For the text-containing cell, return its midpoint in [x, y] coordinate format. 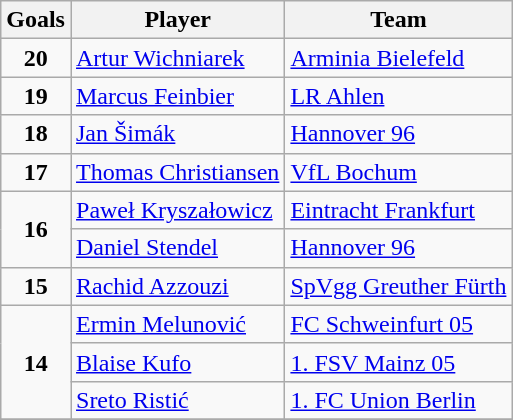
Team [398, 20]
Sreto Ristić [177, 400]
Blaise Kufo [177, 362]
LR Ahlen [398, 96]
Artur Wichniarek [177, 58]
19 [36, 96]
1. FSV Mainz 05 [398, 362]
SpVgg Greuther Fürth [398, 286]
15 [36, 286]
Paweł Kryszałowicz [177, 210]
16 [36, 229]
Arminia Bielefeld [398, 58]
14 [36, 362]
Player [177, 20]
Eintracht Frankfurt [398, 210]
Goals [36, 20]
1. FC Union Berlin [398, 400]
Rachid Azzouzi [177, 286]
20 [36, 58]
17 [36, 172]
FC Schweinfurt 05 [398, 324]
Ermin Melunović [177, 324]
Daniel Stendel [177, 248]
VfL Bochum [398, 172]
Marcus Feinbier [177, 96]
Thomas Christiansen [177, 172]
Jan Šimák [177, 134]
18 [36, 134]
